Output the (x, y) coordinate of the center of the cell containing the given text.  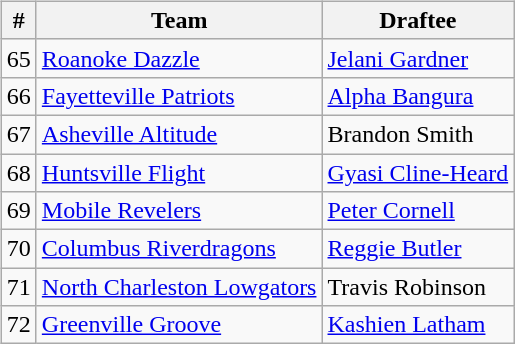
Reggie Butler (418, 249)
66 (18, 96)
67 (18, 134)
Asheville Altitude (179, 134)
North Charleston Lowgators (179, 287)
Gyasi Cline-Heard (418, 173)
65 (18, 58)
Travis Robinson (418, 287)
68 (18, 173)
Roanoke Dazzle (179, 58)
Alpha Bangura (418, 96)
Team (179, 20)
Huntsville Flight (179, 173)
Jelani Gardner (418, 58)
# (18, 20)
Peter Cornell (418, 211)
Columbus Riverdragons (179, 249)
Brandon Smith (418, 134)
Fayetteville Patriots (179, 96)
70 (18, 249)
Mobile Revelers (179, 211)
72 (18, 325)
69 (18, 211)
Kashien Latham (418, 325)
Greenville Groove (179, 325)
Draftee (418, 20)
71 (18, 287)
